Locate the cell with the specified text and output its (X, Y) center coordinate. 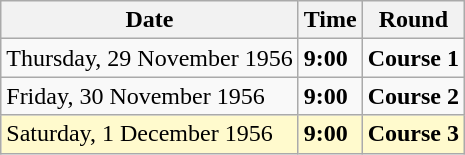
Saturday, 1 December 1956 (150, 134)
Friday, 30 November 1956 (150, 96)
Date (150, 20)
Course 2 (413, 96)
Round (413, 20)
Thursday, 29 November 1956 (150, 58)
Course 3 (413, 134)
Time (330, 20)
Course 1 (413, 58)
